Provide the [X, Y] coordinate of the cell's center where the given text is located.  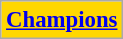
Champions [62, 20]
